Return [x, y] of the center of cell containing provided text 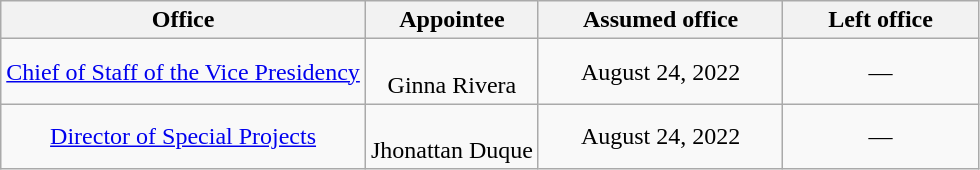
Director of Special Projects [184, 136]
Left office [881, 20]
Office [184, 20]
Chief of Staff of the Vice Presidency [184, 72]
Appointee [452, 20]
Assumed office [660, 20]
Jhonattan Duque [452, 136]
Ginna Rivera [452, 72]
